Identify which cell holds the provided text, then report its (X, Y) central coordinate. 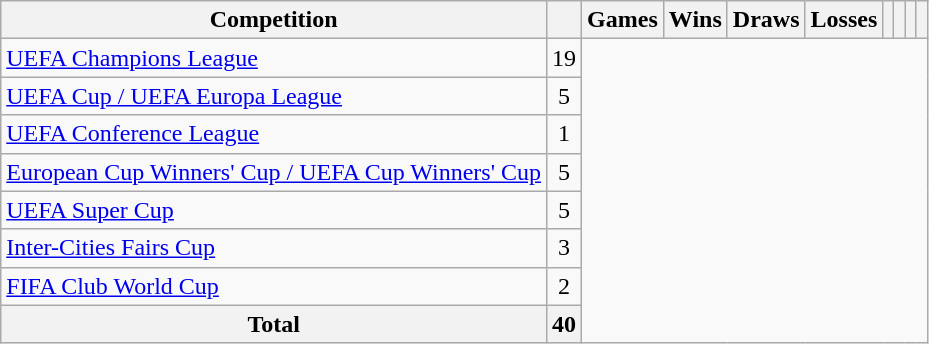
FIFA Club World Cup (274, 286)
Draws (766, 20)
2 (564, 286)
Wins (695, 20)
UEFA Super Cup (274, 210)
Total (274, 324)
40 (564, 324)
19 (564, 58)
UEFA Champions League (274, 58)
Competition (274, 20)
Games (623, 20)
Losses (844, 20)
1 (564, 134)
UEFA Conference League (274, 134)
Inter-Cities Fairs Cup (274, 248)
UEFA Cup / UEFA Europa League (274, 96)
3 (564, 248)
European Cup Winners' Cup / UEFA Cup Winners' Cup (274, 172)
